Return [x, y] of the center of cell containing provided text 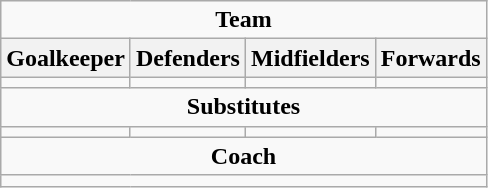
Substitutes [244, 107]
Goalkeeper [66, 58]
Forwards [430, 58]
Midfielders [310, 58]
Team [244, 20]
Defenders [188, 58]
Coach [244, 156]
